Extract the (x, y) coordinate from the center of the cell holding the provided text.  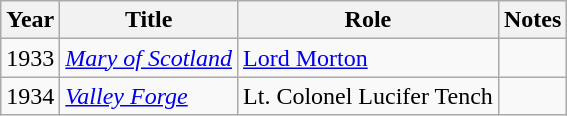
Year (30, 20)
Lt. Colonel Lucifer Tench (368, 96)
Role (368, 20)
Notes (532, 20)
Title (149, 20)
Mary of Scotland (149, 58)
Lord Morton (368, 58)
1934 (30, 96)
1933 (30, 58)
Valley Forge (149, 96)
